Pinpoint the cell where the given text exists, returning its (x, y) midpoint coordinate. 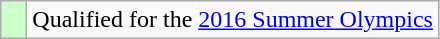
Qualified for the 2016 Summer Olympics (233, 20)
